Detect which cell encompasses the target text, then output its (X, Y) center coordinate. 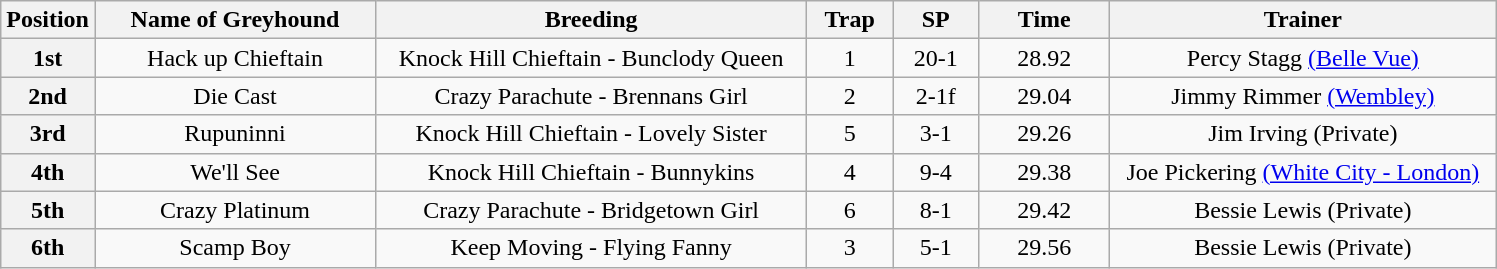
Joe Pickering (White City - London) (1303, 172)
6th (48, 248)
Time (1044, 20)
29.56 (1044, 248)
Jimmy Rimmer (Wembley) (1303, 96)
3-1 (936, 134)
8-1 (936, 210)
Breeding (592, 20)
Trap (850, 20)
Crazy Parachute - Bridgetown Girl (592, 210)
29.04 (1044, 96)
2 (850, 96)
2nd (48, 96)
5th (48, 210)
3 (850, 248)
6 (850, 210)
3rd (48, 134)
4th (48, 172)
29.38 (1044, 172)
5-1 (936, 248)
20-1 (936, 58)
Knock Hill Chieftain - Bunnykins (592, 172)
Position (48, 20)
Keep Moving - Flying Fanny (592, 248)
Hack up Chieftain (234, 58)
2-1f (936, 96)
Die Cast (234, 96)
1st (48, 58)
29.26 (1044, 134)
28.92 (1044, 58)
Crazy Platinum (234, 210)
4 (850, 172)
Percy Stagg (Belle Vue) (1303, 58)
1 (850, 58)
Knock Hill Chieftain - Bunclody Queen (592, 58)
We'll See (234, 172)
29.42 (1044, 210)
Knock Hill Chieftain - Lovely Sister (592, 134)
9-4 (936, 172)
Trainer (1303, 20)
Jim Irving (Private) (1303, 134)
SP (936, 20)
Crazy Parachute - Brennans Girl (592, 96)
5 (850, 134)
Rupuninni (234, 134)
Scamp Boy (234, 248)
Name of Greyhound (234, 20)
